Determine the (X, Y) coordinate at the center of the cell enclosing the given text.  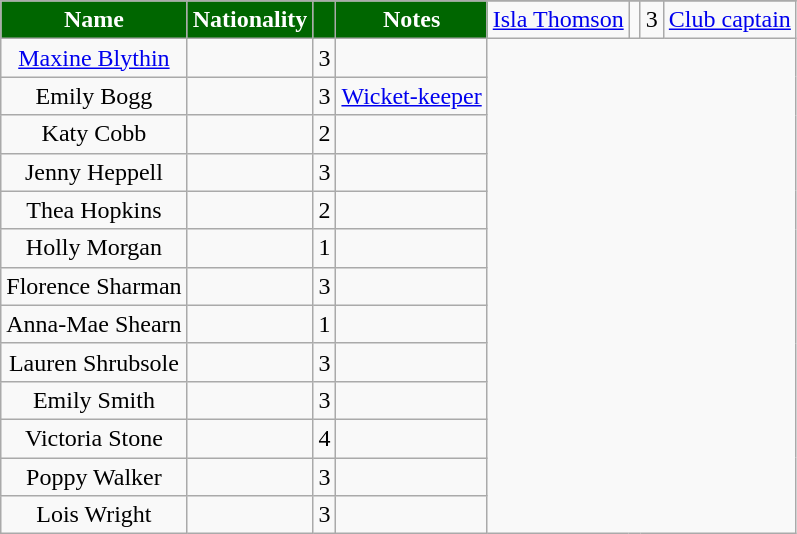
Emily Bogg (94, 96)
Victoria Stone (94, 438)
Jenny Heppell (94, 172)
Holly Morgan (94, 248)
Lauren Shrubsole (94, 362)
Anna-Mae Shearn (94, 324)
Nationality (250, 20)
4 (324, 438)
Maxine Blythin (94, 58)
Thea Hopkins (94, 210)
Katy Cobb (94, 134)
Notes (412, 20)
Emily Smith (94, 400)
Lois Wright (94, 515)
Club captain (730, 20)
Isla Thomson (558, 20)
Name (94, 20)
Florence Sharman (94, 286)
Wicket-keeper (412, 96)
Poppy Walker (94, 477)
